Return the [x, y] coordinate for the center point of the cell that contains the specified text.  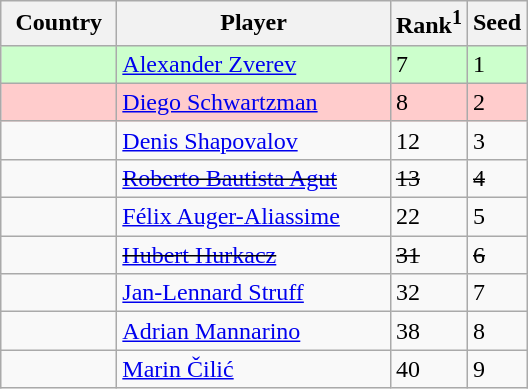
Alexander Zverev [254, 64]
Diego Schwartzman [254, 102]
38 [428, 331]
Jan-Lennard Struff [254, 293]
9 [496, 369]
Félix Auger-Aliassime [254, 217]
Country [59, 24]
Adrian Mannarino [254, 331]
Seed [496, 24]
2 [496, 102]
13 [428, 178]
5 [496, 217]
22 [428, 217]
Marin Čilić [254, 369]
12 [428, 140]
Hubert Hurkacz [254, 255]
1 [496, 64]
31 [428, 255]
32 [428, 293]
4 [496, 178]
6 [496, 255]
Player [254, 24]
3 [496, 140]
40 [428, 369]
Denis Shapovalov [254, 140]
Rank1 [428, 24]
Roberto Bautista Agut [254, 178]
